Capture the cell that displays the provided text and extract its [X, Y] central coordinate. 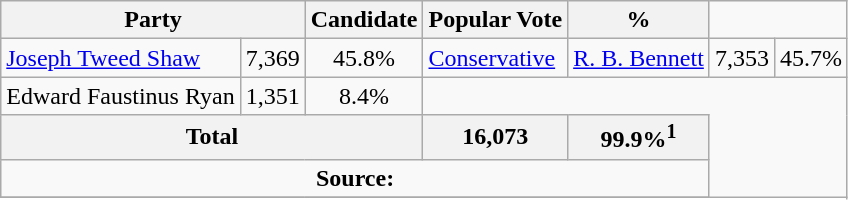
8.4% [364, 96]
Popular Vote [496, 20]
1,351 [272, 96]
7,353 [742, 58]
% [639, 20]
16,073 [496, 138]
7,369 [272, 58]
Conservative [496, 58]
Total [212, 138]
Candidate [364, 20]
45.7% [810, 58]
99.9%1 [639, 138]
Edward Faustinus Ryan [120, 96]
Source: [356, 178]
Joseph Tweed Shaw [120, 58]
R. B. Bennett [639, 58]
45.8% [364, 58]
Party [153, 20]
